Return the [X, Y] coordinate for the center point of the cell that contains the specified text.  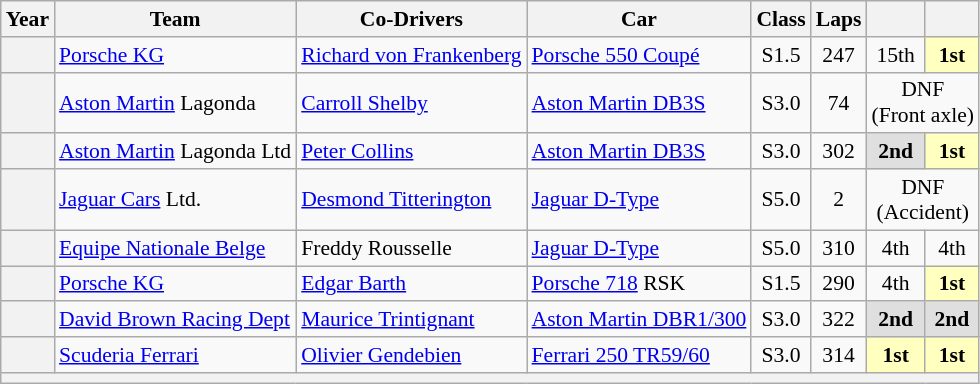
322 [839, 320]
Year [28, 19]
Laps [839, 19]
74 [839, 102]
DNF(Accident) [922, 200]
Porsche 550 Coupé [640, 55]
Freddy Rousselle [411, 248]
Peter Collins [411, 152]
Aston Martin DBR1/300 [640, 320]
David Brown Racing Dept [175, 320]
Ferrari 250 TR59/60 [640, 355]
Edgar Barth [411, 284]
2 [839, 200]
310 [839, 248]
Maurice Trintignant [411, 320]
Desmond Titterington [411, 200]
Class [780, 19]
Car [640, 19]
Jaguar Cars Ltd. [175, 200]
Richard von Frankenberg [411, 55]
314 [839, 355]
302 [839, 152]
Olivier Gendebien [411, 355]
Team [175, 19]
Equipe Nationale Belge [175, 248]
Aston Martin Lagonda [175, 102]
Aston Martin Lagonda Ltd [175, 152]
290 [839, 284]
Carroll Shelby [411, 102]
247 [839, 55]
DNF(Front axle) [922, 102]
Co-Drivers [411, 19]
15th [895, 55]
Porsche 718 RSK [640, 284]
Scuderia Ferrari [175, 355]
